Determine the (x, y) coordinate at the center of the cell enclosing the given text.  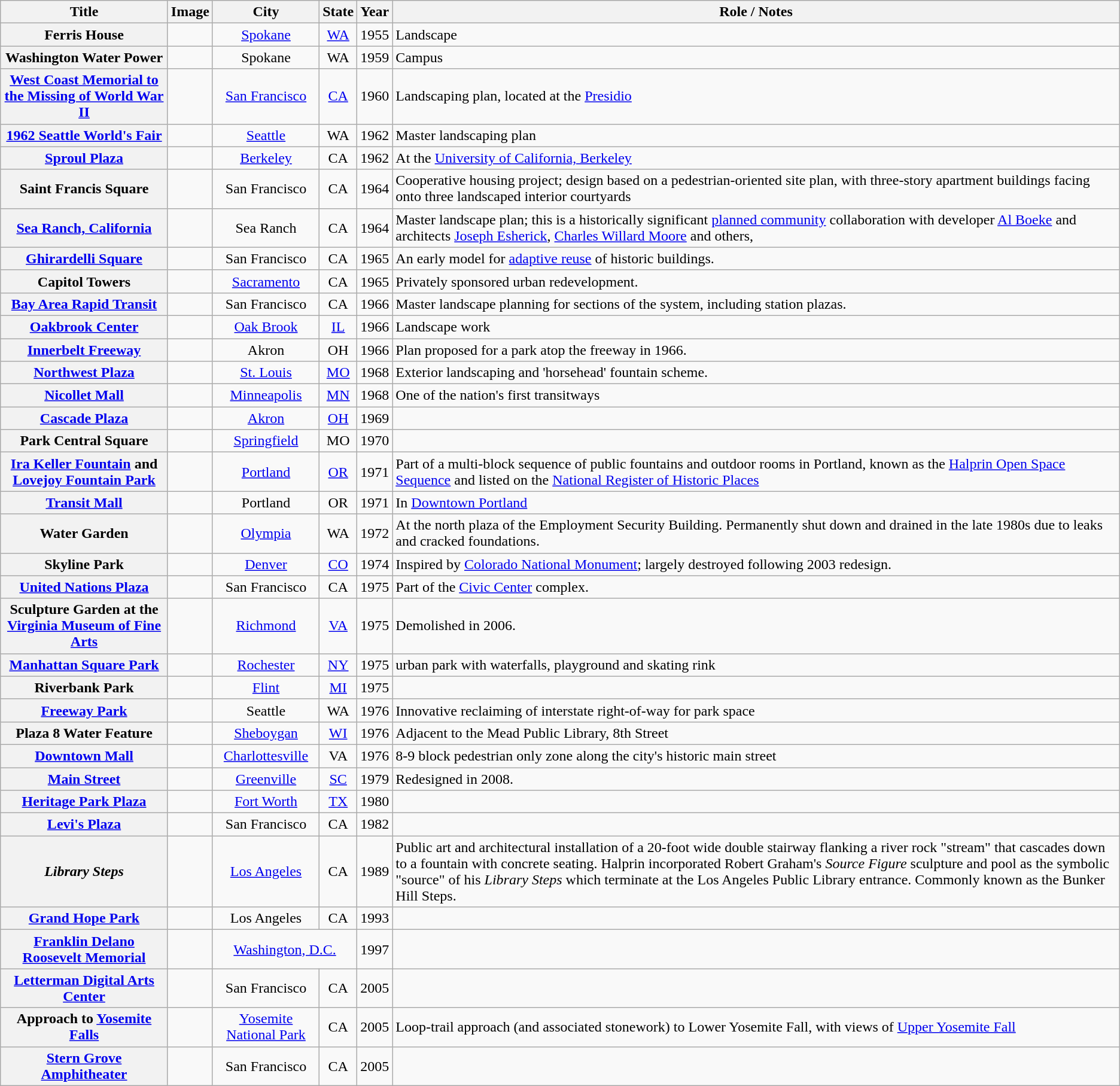
Minneapolis (266, 396)
TX (339, 802)
Yosemite National Park (266, 1027)
Oakbrook Center (84, 327)
Part of the Civic Center complex. (756, 587)
1955 (375, 35)
Landscaping plan, located at the Presidio (756, 96)
Landscape work (756, 327)
Franklin Delano Roosevelt Memorial (84, 949)
SC (339, 778)
Sproul Plaza (84, 158)
Exterior landscaping and 'horsehead' fountain scheme. (756, 373)
Park Central Square (84, 441)
Adjacent to the Mead Public Library, 8th Street (756, 733)
Ferris House (84, 35)
Image (190, 12)
St. Louis (266, 373)
Landscape (756, 35)
Skyline Park (84, 564)
Plan proposed for a park atop the freeway in 1966. (756, 350)
Role / Notes (756, 12)
Demolished in 2006. (756, 626)
Campus (756, 57)
City (266, 12)
Inspired by Colorado National Monument; largely destroyed following 2003 redesign. (756, 564)
1989 (375, 871)
Letterman Digital Arts Center (84, 988)
Charlottesville (266, 756)
NY (339, 665)
Water Garden (84, 534)
1969 (375, 418)
Redesigned in 2008. (756, 778)
1980 (375, 802)
1962 Seattle World's Fair (84, 135)
Northwest Plaza (84, 373)
West Coast Memorial to the Missing of World War II (84, 96)
Rochester (266, 665)
Sculpture Garden at the Virginia Museum of Fine Arts (84, 626)
1972 (375, 534)
At the University of California, Berkeley (756, 158)
IL (339, 327)
Innovative reclaiming of interstate right-of-way for park space (756, 710)
Oak Brook (266, 327)
Master landscaping plan (756, 135)
1959 (375, 57)
Capitol Towers (84, 281)
MN (339, 396)
An early model for adaptive reuse of historic buildings. (756, 258)
Riverbank Park (84, 688)
1974 (375, 564)
Manhattan Square Park (84, 665)
Bay Area Rapid Transit (84, 304)
Freeway Park (84, 710)
Library Steps (84, 871)
Sheboygan (266, 733)
Sea Ranch (266, 227)
1997 (375, 949)
Springfield (266, 441)
Levi's Plaza (84, 825)
1979 (375, 778)
Ghirardelli Square (84, 258)
Berkeley (266, 158)
Transit Mall (84, 503)
Title (84, 12)
Heritage Park Plaza (84, 802)
1982 (375, 825)
Stern Grove Amphitheater (84, 1066)
Master landscape planning for sections of the system, including station plazas. (756, 304)
Saint Francis Square (84, 189)
United Nations Plaza (84, 587)
Approach to Yosemite Falls (84, 1027)
Privately sponsored urban redevelopment. (756, 281)
Loop-trail approach (and associated stonework) to Lower Yosemite Fall, with views of Upper Yosemite Fall (756, 1027)
Richmond (266, 626)
Innerbelt Freeway (84, 350)
Main Street (84, 778)
Ira Keller Fountain and Lovejoy Fountain Park (84, 471)
Washington, D.C. (285, 949)
Olympia (266, 534)
Greenville (266, 778)
Grand Hope Park (84, 918)
Plaza 8 Water Feature (84, 733)
At the north plaza of the Employment Security Building. Permanently shut down and drained in the late 1980s due to leaks and cracked foundations. (756, 534)
Washington Water Power (84, 57)
1993 (375, 918)
8-9 block pedestrian only zone along the city's historic main street (756, 756)
1960 (375, 96)
Nicollet Mall (84, 396)
Denver (266, 564)
CO (339, 564)
Downtown Mall (84, 756)
State (339, 12)
Fort Worth (266, 802)
WI (339, 733)
In Downtown Portland (756, 503)
urban park with waterfalls, playground and skating rink (756, 665)
Sea Ranch, California (84, 227)
1970 (375, 441)
Cascade Plaza (84, 418)
Year (375, 12)
Sacramento (266, 281)
One of the nation's first transitways (756, 396)
MI (339, 688)
Flint (266, 688)
